Extract the (x, y) coordinate from the center of the cell holding the provided text.  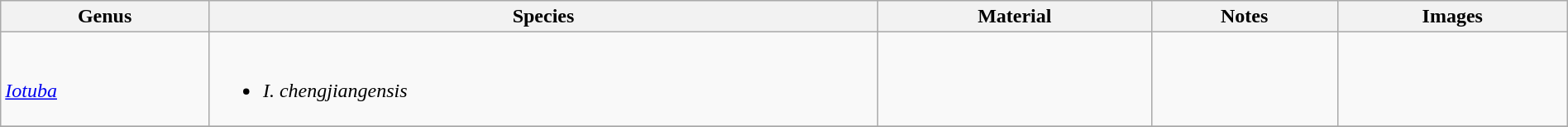
Genus (105, 17)
Material (1015, 17)
Notes (1244, 17)
Species (543, 17)
I. chengjiangensis (543, 80)
Iotuba (105, 80)
Images (1452, 17)
